Detect which cell encompasses the target text, then output its [x, y] center coordinate. 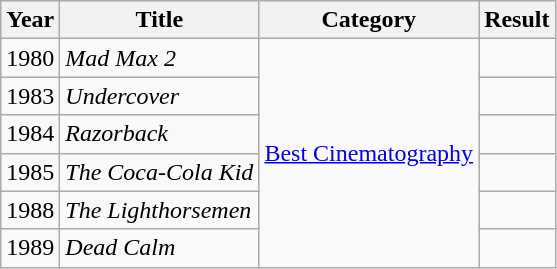
1985 [30, 172]
1988 [30, 210]
Best Cinematography [369, 153]
Category [369, 20]
Razorback [160, 134]
Title [160, 20]
1983 [30, 96]
The Lighthorsemen [160, 210]
Mad Max 2 [160, 58]
Dead Calm [160, 248]
1980 [30, 58]
Year [30, 20]
1984 [30, 134]
The Coca-Cola Kid [160, 172]
1989 [30, 248]
Undercover [160, 96]
Result [517, 20]
